Return the (X, Y) coordinate for the center point of the cell that contains the specified text.  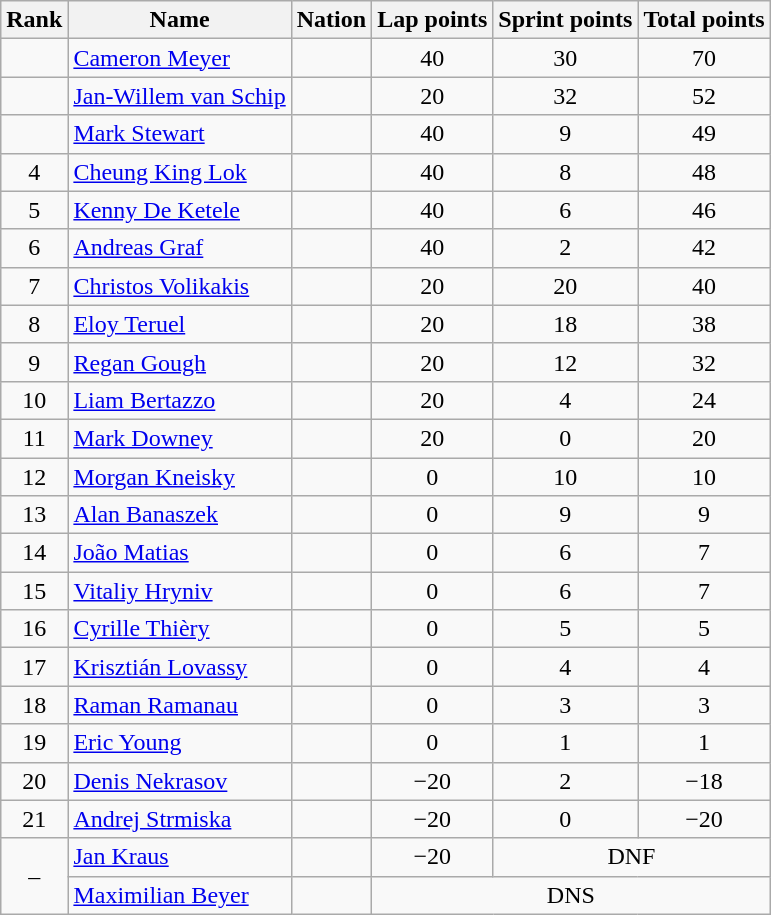
Rank (34, 20)
Cheung King Lok (180, 172)
Christos Volikakis (180, 286)
Name (180, 20)
Vitaliy Hryniv (180, 591)
52 (704, 96)
Andrej Strmiska (180, 819)
Morgan Kneisky (180, 477)
Eric Young (180, 743)
Kenny De Ketele (180, 210)
Sprint points (566, 20)
Liam Bertazzo (180, 400)
João Matias (180, 553)
Eloy Teruel (180, 324)
Jan-Willem van Schip (180, 96)
DNF (632, 857)
Regan Gough (180, 362)
Raman Ramanau (180, 705)
Maximilian Beyer (180, 895)
−18 (704, 781)
42 (704, 248)
11 (34, 438)
15 (34, 591)
– (34, 876)
17 (34, 667)
49 (704, 134)
Mark Stewart (180, 134)
Cyrille Thièry (180, 629)
Alan Banaszek (180, 515)
DNS (571, 895)
70 (704, 58)
24 (704, 400)
38 (704, 324)
Jan Kraus (180, 857)
Total points (704, 20)
Mark Downey (180, 438)
48 (704, 172)
30 (566, 58)
16 (34, 629)
Cameron Meyer (180, 58)
Andreas Graf (180, 248)
21 (34, 819)
46 (704, 210)
Lap points (432, 20)
Denis Nekrasov (180, 781)
19 (34, 743)
13 (34, 515)
Nation (331, 20)
Krisztián Lovassy (180, 667)
14 (34, 553)
